Capture the cell that displays the provided text and extract its (x, y) central coordinate. 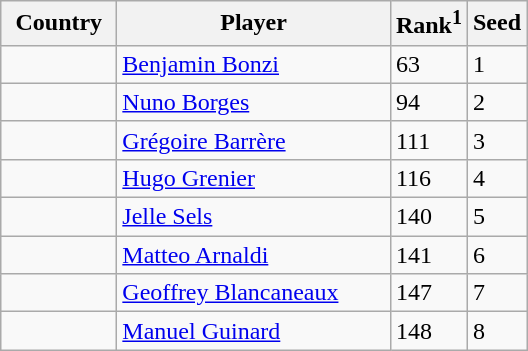
Benjamin Bonzi (254, 64)
Player (254, 24)
8 (496, 331)
Grégoire Barrère (254, 140)
7 (496, 293)
3 (496, 140)
Matteo Arnaldi (254, 255)
111 (428, 140)
140 (428, 217)
94 (428, 102)
148 (428, 331)
116 (428, 178)
6 (496, 255)
Rank1 (428, 24)
Geoffrey Blancaneaux (254, 293)
Hugo Grenier (254, 178)
Seed (496, 24)
Country (59, 24)
147 (428, 293)
2 (496, 102)
1 (496, 64)
63 (428, 64)
Manuel Guinard (254, 331)
5 (496, 217)
Nuno Borges (254, 102)
141 (428, 255)
4 (496, 178)
Jelle Sels (254, 217)
